Search for the cell housing the specified text and yield its (X, Y) center coordinate. 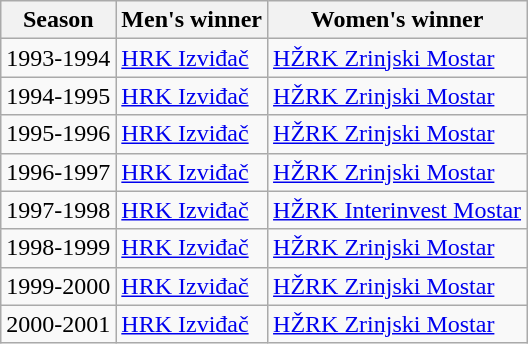
1994-1995 (58, 96)
HŽRK Interinvest Mostar (398, 210)
1997-1998 (58, 210)
Men's winner (192, 20)
1999-2000 (58, 286)
1995-1996 (58, 134)
Season (58, 20)
2000-2001 (58, 324)
Women's winner (398, 20)
1998-1999 (58, 248)
1996-1997 (58, 172)
1993-1994 (58, 58)
